Scan for the cell matching the given text and deliver its [X, Y] coordinate at center. 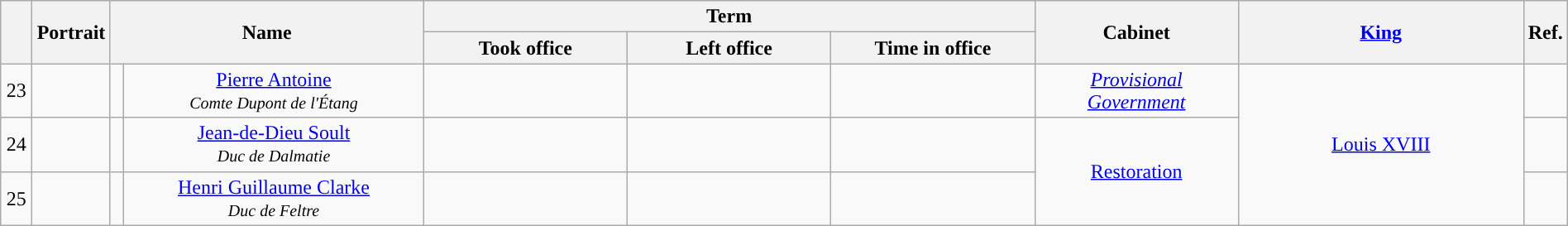
Left office [729, 48]
Term [729, 17]
25 [17, 199]
Pierre AntoineComte Dupont de l'Étang [274, 91]
Provisional Government [1136, 91]
King [1381, 32]
Name [266, 32]
Took office [525, 48]
Ref. [1545, 32]
Restoration [1136, 171]
23 [17, 91]
Jean-de-Dieu SoultDuc de Dalmatie [274, 144]
Portrait [71, 32]
24 [17, 144]
Cabinet [1136, 32]
Louis XVIII [1381, 144]
Time in office [933, 48]
Henri Guillaume ClarkeDuc de Feltre [274, 199]
